Provide the [X, Y] coordinate of the cell's center where the given text is located.  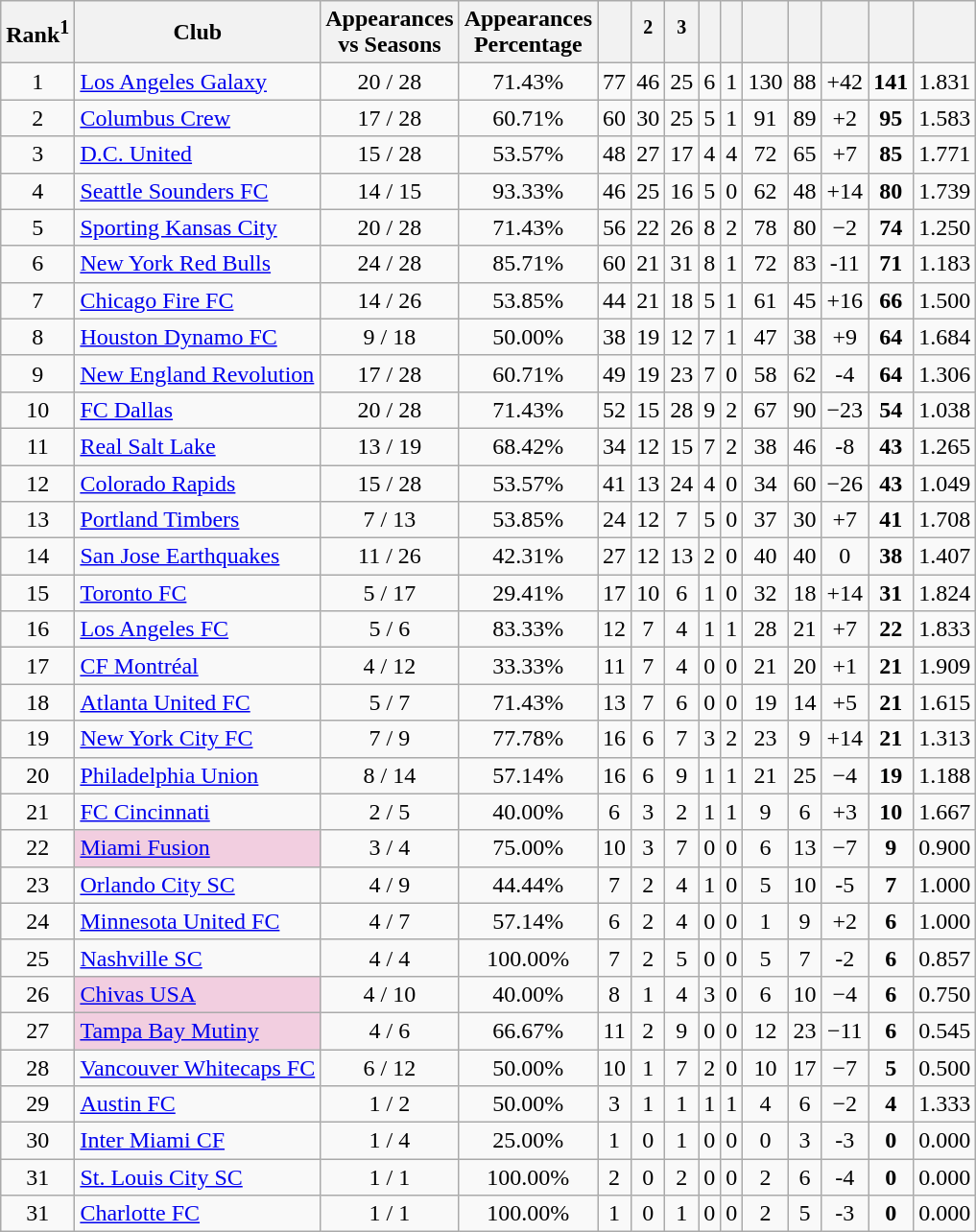
61 [766, 300]
Nashville SC [198, 958]
Orlando City SC [198, 885]
37 [766, 520]
1.615 [944, 702]
+3 [845, 812]
1.038 [944, 410]
4 / 7 [390, 921]
47 [766, 337]
1.667 [944, 812]
Houston Dynamo FC [198, 337]
88 [804, 82]
Columbus Crew [198, 118]
Appearancesvs Seasons [390, 33]
Sporting Kansas City [198, 227]
78 [766, 227]
1.049 [944, 483]
New York Red Bulls [198, 264]
0.545 [944, 1031]
1.909 [944, 666]
66 [891, 300]
Chivas USA [198, 994]
Minnesota United FC [198, 921]
90 [804, 410]
4 / 9 [390, 885]
42.31% [528, 557]
−23 [845, 410]
0.857 [944, 958]
1.583 [944, 118]
25.00% [528, 1141]
Miami Fusion [198, 848]
Philadelphia Union [198, 775]
Los Angeles Galaxy [198, 82]
85 [891, 154]
4 / 4 [390, 958]
New York City FC [198, 739]
1.833 [944, 629]
4 / 12 [390, 666]
14 / 26 [390, 300]
6 / 12 [390, 1068]
93.33% [528, 191]
Inter Miami CF [198, 1141]
Colorado Rapids [198, 483]
1.824 [944, 593]
75.00% [528, 848]
Toronto FC [198, 593]
Austin FC [198, 1104]
San Jose Earthquakes [198, 557]
45 [804, 300]
0.900 [944, 848]
FC Dallas [198, 410]
77 [614, 82]
1.708 [944, 520]
1.250 [944, 227]
7 / 13 [390, 520]
Rank1 [38, 33]
FC Cincinnati [198, 812]
1 / 2 [390, 1104]
Los Angeles FC [198, 629]
+9 [845, 337]
3 / 4 [390, 848]
1.771 [944, 154]
29.41% [528, 593]
1.407 [944, 557]
1.265 [944, 446]
71 [891, 264]
83.33% [528, 629]
5 / 17 [390, 593]
Club [198, 33]
1.306 [944, 373]
89 [804, 118]
-11 [845, 264]
New England Revolution [198, 373]
-5 [845, 885]
54 [891, 410]
1.684 [944, 337]
1.183 [944, 264]
49 [614, 373]
13 / 19 [390, 446]
65 [804, 154]
0.750 [944, 994]
44 [614, 300]
Atlanta United FC [198, 702]
Chicago Fire FC [198, 300]
4 / 6 [390, 1031]
56 [614, 227]
Portland Timbers [198, 520]
AppearancesPercentage [528, 33]
83 [804, 264]
1.739 [944, 191]
66.67% [528, 1031]
7 / 9 [390, 739]
130 [766, 82]
1 / 4 [390, 1141]
2 / 5 [390, 812]
1.831 [944, 82]
St. Louis City SC [198, 1177]
67 [766, 410]
4 / 10 [390, 994]
Seattle Sounders FC [198, 191]
141 [891, 82]
85.71% [528, 264]
-8 [845, 446]
−11 [845, 1031]
+5 [845, 702]
5 / 6 [390, 629]
CF Montréal [198, 666]
77.78% [528, 739]
8 / 14 [390, 775]
−26 [845, 483]
5 / 7 [390, 702]
74 [891, 227]
33.33% [528, 666]
11 / 26 [390, 557]
14 / 15 [390, 191]
1.333 [944, 1104]
1.313 [944, 739]
44.44% [528, 885]
68.42% [528, 446]
Vancouver Whitecaps FC [198, 1068]
95 [891, 118]
9 / 18 [390, 337]
+42 [845, 82]
1.500 [944, 300]
D.C. United [198, 154]
+16 [845, 300]
Charlotte FC [198, 1214]
0.500 [944, 1068]
29 [38, 1104]
58 [766, 373]
91 [766, 118]
24 / 28 [390, 264]
+1 [845, 666]
Tampa Bay Mutiny [198, 1031]
Real Salt Lake [198, 446]
52 [614, 410]
1.188 [944, 775]
32 [766, 593]
-2 [845, 958]
